Scan for the cell matching the given text and deliver its (X, Y) coordinate at center. 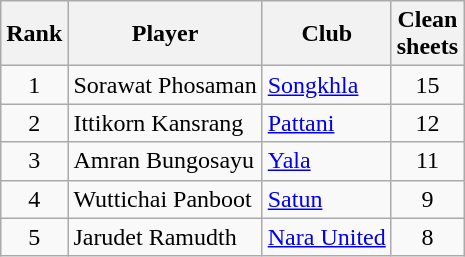
5 (34, 237)
Pattani (326, 123)
Jarudet Ramudth (165, 237)
Yala (326, 161)
3 (34, 161)
Ittikorn Kansrang (165, 123)
1 (34, 85)
Nara United (326, 237)
Songkhla (326, 85)
15 (427, 85)
2 (34, 123)
Sorawat Phosaman (165, 85)
11 (427, 161)
Player (165, 34)
Satun (326, 199)
Club (326, 34)
Amran Bungosayu (165, 161)
Cleansheets (427, 34)
9 (427, 199)
12 (427, 123)
4 (34, 199)
Wuttichai Panboot (165, 199)
8 (427, 237)
Rank (34, 34)
